Identify which cell holds the provided text, then report its (X, Y) central coordinate. 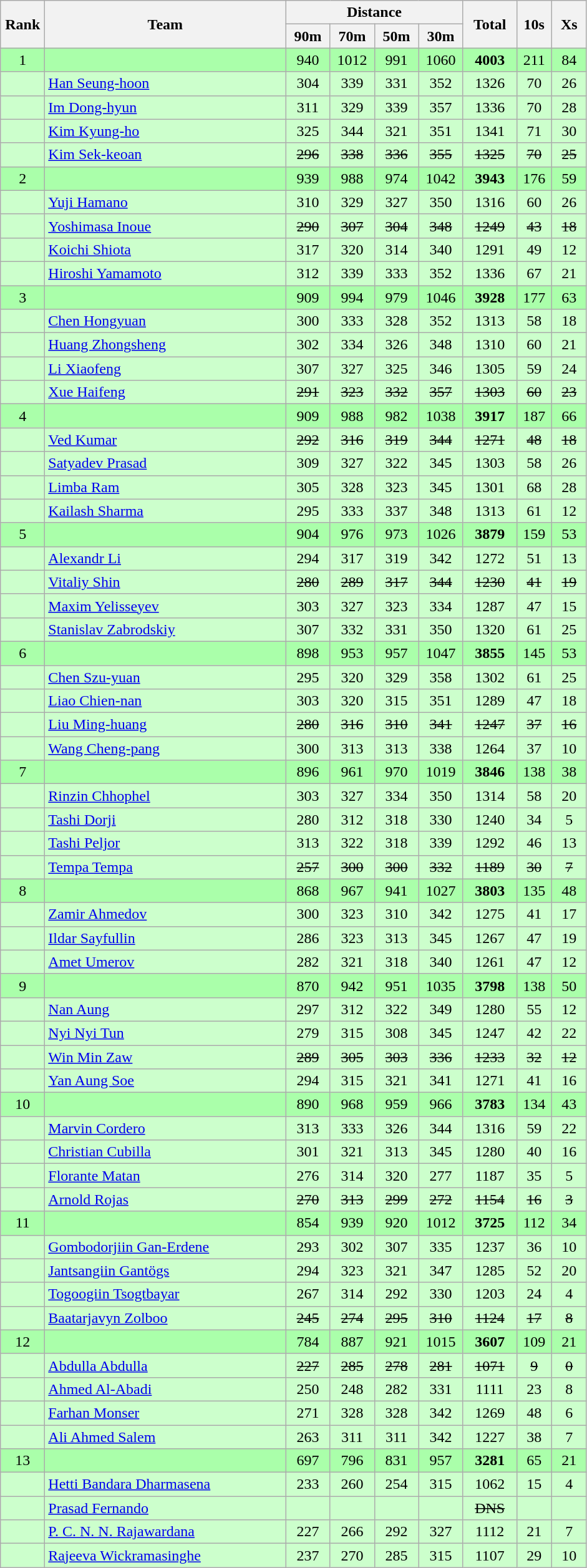
Rank (22, 24)
1107 (490, 1556)
1027 (440, 891)
Han Seung-hoon (165, 84)
961 (352, 772)
1272 (490, 558)
1264 (490, 748)
870 (308, 985)
Wang Cheng-pang (165, 748)
346 (440, 369)
Distance (374, 12)
3803 (490, 891)
Chen Hongyuan (165, 321)
Marvin Cordero (165, 1128)
1310 (490, 345)
1287 (490, 606)
1015 (440, 1342)
237 (308, 1556)
1314 (490, 796)
854 (308, 1223)
71 (534, 131)
248 (352, 1389)
Hiroshi Yamamoto (165, 273)
Liu Ming-huang (165, 725)
36 (534, 1247)
254 (397, 1484)
Stanislav Zabrodskiy (165, 629)
921 (397, 1342)
Tashi Peljor (165, 843)
1292 (490, 843)
1325 (490, 155)
1285 (490, 1270)
1227 (490, 1436)
309 (308, 463)
10s (534, 24)
Yuji Hamano (165, 202)
Kim Kyung-ho (165, 131)
Zamir Ahmedov (165, 914)
3281 (490, 1461)
1301 (490, 487)
1305 (490, 369)
3943 (490, 178)
355 (440, 155)
274 (352, 1318)
953 (352, 653)
51 (534, 558)
Xs (569, 24)
P. C. N. N. Rajawardana (165, 1532)
796 (352, 1461)
Nan Aung (165, 1009)
177 (534, 298)
1302 (490, 677)
49 (534, 249)
973 (397, 535)
176 (534, 178)
3607 (490, 1342)
1 (22, 60)
1261 (490, 962)
3928 (490, 298)
1035 (440, 985)
70m (352, 36)
271 (308, 1413)
Togoogiin Tsogtbayar (165, 1294)
1291 (490, 249)
Ali Ahmed Salem (165, 1436)
Rinzin Chhophel (165, 796)
30m (440, 36)
Yan Aung Soe (165, 1081)
887 (352, 1342)
Yoshimasa Inoue (165, 226)
Li Xiaofeng (165, 369)
257 (308, 867)
1189 (490, 867)
942 (352, 985)
90m (308, 36)
970 (397, 772)
1275 (490, 914)
1267 (490, 938)
67 (534, 273)
Amet Umerov (165, 962)
297 (308, 1009)
109 (534, 1342)
1269 (490, 1413)
Ahmed Al-Abadi (165, 1389)
920 (397, 1223)
1062 (490, 1484)
Ildar Sayfullin (165, 938)
967 (352, 891)
940 (308, 60)
233 (308, 1484)
337 (397, 511)
1019 (440, 772)
1026 (440, 535)
266 (352, 1532)
1341 (490, 131)
Win Min Zaw (165, 1057)
941 (397, 891)
159 (534, 535)
250 (308, 1389)
1237 (490, 1247)
DNS (490, 1508)
50m (397, 36)
896 (308, 772)
784 (308, 1342)
Arnold Rojas (165, 1199)
Christian Cubilla (165, 1152)
301 (308, 1152)
Ved Kumar (165, 440)
Florante Matan (165, 1176)
32 (534, 1057)
968 (352, 1105)
358 (440, 677)
974 (397, 178)
1042 (440, 178)
112 (534, 1223)
Farhan Monser (165, 1413)
3846 (490, 772)
1289 (490, 701)
286 (308, 938)
1112 (490, 1532)
Nyi Nyi Tun (165, 1033)
959 (397, 1105)
272 (440, 1199)
Koichi Shiota (165, 249)
11 (22, 1223)
Tashi Dorji (165, 820)
276 (308, 1176)
1124 (490, 1318)
898 (308, 653)
1203 (490, 1294)
Vitaliy Shin (165, 582)
Baatarjavyn Zolboo (165, 1318)
Im Dong-hyun (165, 107)
890 (308, 1105)
1060 (440, 60)
84 (569, 60)
290 (308, 226)
Liao Chien-nan (165, 701)
904 (308, 535)
281 (440, 1365)
1187 (490, 1176)
1233 (490, 1057)
991 (397, 60)
308 (397, 1033)
65 (534, 1461)
211 (534, 60)
349 (440, 1009)
Prasad Fernando (165, 1508)
Huang Zhongsheng (165, 345)
1047 (440, 653)
1320 (490, 629)
3917 (490, 416)
46 (534, 843)
3855 (490, 653)
2 (22, 178)
1240 (490, 820)
3798 (490, 985)
291 (308, 392)
Hetti Bandara Dharmasena (165, 1484)
50 (569, 985)
279 (308, 1033)
Kim Sek-keoan (165, 155)
697 (308, 1461)
Gombodorjiin Gan-Erdene (165, 1247)
245 (308, 1318)
267 (308, 1294)
Abdulla Abdulla (165, 1365)
29 (534, 1556)
260 (352, 1484)
278 (397, 1365)
1326 (490, 84)
299 (397, 1199)
1111 (490, 1389)
966 (440, 1105)
1230 (490, 582)
Alexandr Li (165, 558)
40 (534, 1152)
277 (440, 1176)
134 (534, 1105)
1038 (440, 416)
3783 (490, 1105)
145 (534, 653)
Rajeeva Wickramasinghe (165, 1556)
4003 (490, 60)
66 (569, 416)
3879 (490, 535)
55 (534, 1009)
135 (534, 891)
68 (534, 487)
Limba Ram (165, 487)
335 (440, 1247)
Xue Haifeng (165, 392)
3725 (490, 1223)
Kailash Sharma (165, 511)
1249 (490, 226)
1154 (490, 1199)
187 (534, 416)
Chen Szu-yuan (165, 677)
42 (534, 1033)
982 (397, 416)
296 (308, 155)
994 (352, 298)
293 (308, 1247)
Tempa Tempa (165, 867)
831 (397, 1461)
263 (308, 1436)
Total (490, 24)
951 (397, 985)
Maxim Yelisseyev (165, 606)
868 (308, 891)
0 (569, 1365)
1046 (440, 298)
Team (165, 24)
63 (569, 298)
976 (352, 535)
347 (440, 1270)
35 (534, 1176)
979 (397, 298)
1071 (490, 1365)
Jantsangiin Gantögs (165, 1270)
Satyadev Prasad (165, 463)
52 (534, 1270)
